Identify which cell holds the provided text, then report its [x, y] central coordinate. 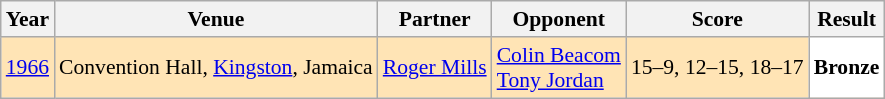
Result [847, 19]
Colin Beacom Tony Jordan [559, 68]
1966 [28, 68]
Partner [435, 19]
Convention Hall, Kingston, Jamaica [216, 68]
Roger Mills [435, 68]
Bronze [847, 68]
Year [28, 19]
Venue [216, 19]
15–9, 12–15, 18–17 [718, 68]
Score [718, 19]
Opponent [559, 19]
